Return the (X, Y) coordinate for the center point of the cell that contains the specified text.  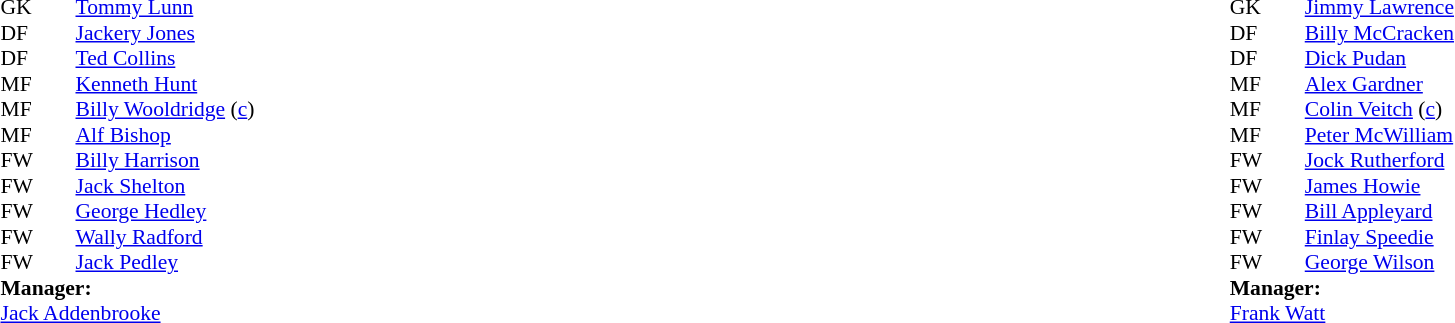
Ted Collins (226, 59)
Alf Bishop (226, 135)
Manager: (188, 288)
Jackery Jones (226, 33)
Wally Radford (226, 237)
Jack Shelton (226, 186)
Jack Pedley (226, 263)
Billy Harrison (226, 161)
Billy Wooldridge (c) (226, 109)
Kenneth Hunt (226, 84)
George Hedley (226, 211)
